Locate the cell with the specified text and output its [X, Y] center coordinate. 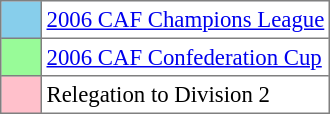
2006 CAF Confederation Cup [185, 57]
2006 CAF Champions League [185, 20]
Relegation to Division 2 [185, 95]
